Return the [x, y] coordinate for the center point of the cell that contains the specified text.  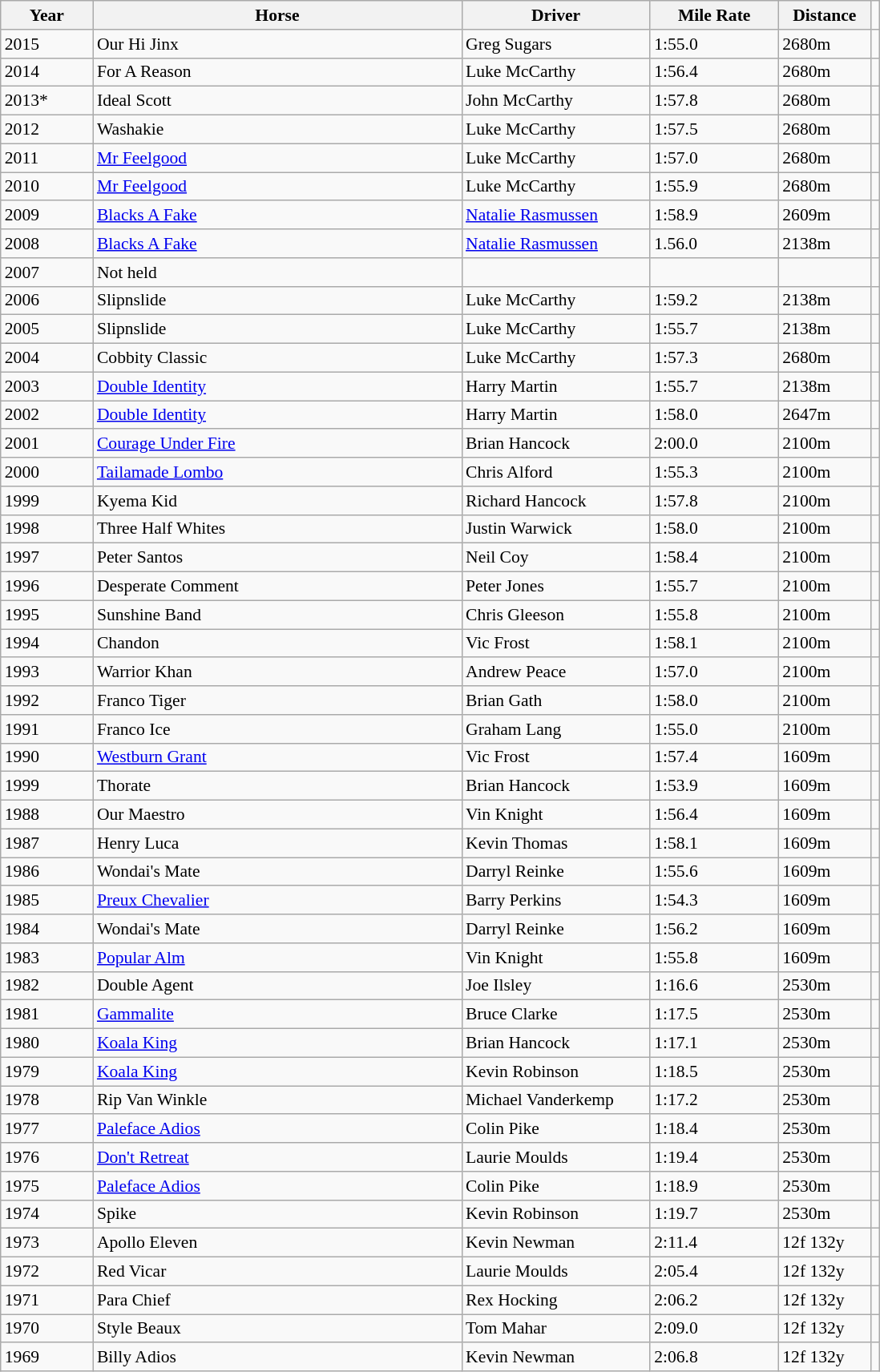
Thorate [277, 786]
1:55.6 [714, 872]
1987 [46, 843]
2008 [46, 244]
Spike [277, 1214]
Graham Lang [556, 729]
Gammalite [277, 1015]
1:19.7 [714, 1214]
Sunshine Band [277, 615]
Three Half Whites [277, 529]
Andrew Peace [556, 672]
John McCarthy [556, 101]
Richard Hancock [556, 501]
1:16.6 [714, 986]
Year [46, 15]
Apollo Eleven [277, 1243]
2:09.0 [714, 1329]
Franco Tiger [277, 700]
Our Maestro [277, 815]
Chandon [277, 644]
Franco Ice [277, 729]
Tailamade Lombo [277, 472]
1978 [46, 1100]
1:19.4 [714, 1157]
Neil Coy [556, 558]
1:57.4 [714, 757]
1972 [46, 1272]
1.56.0 [714, 244]
Driver [556, 15]
Warrior Khan [277, 672]
1:57.5 [714, 130]
1973 [46, 1243]
Chris Gleeson [556, 615]
Billy Adios [277, 1358]
Rex Hocking [556, 1300]
1998 [46, 529]
Tom Mahar [556, 1329]
Distance [824, 15]
1981 [46, 1015]
2014 [46, 72]
Chris Alford [556, 472]
1971 [46, 1300]
1:17.5 [714, 1015]
1995 [46, 615]
2:05.4 [714, 1272]
1976 [46, 1157]
1993 [46, 672]
2009 [46, 216]
1994 [46, 644]
1:59.2 [714, 301]
Courage Under Fire [277, 444]
1:18.4 [714, 1129]
2000 [46, 472]
Mile Rate [714, 15]
1990 [46, 757]
2:11.4 [714, 1243]
2011 [46, 158]
1:18.9 [714, 1186]
1:55.9 [714, 187]
1969 [46, 1358]
1985 [46, 901]
Brian Gath [556, 700]
Don't Retreat [277, 1157]
2007 [46, 272]
Rip Van Winkle [277, 1100]
Popular Alm [277, 958]
1980 [46, 1043]
1:55.3 [714, 472]
1970 [46, 1329]
1997 [46, 558]
1982 [46, 986]
2001 [46, 444]
2002 [46, 415]
Not held [277, 272]
1974 [46, 1214]
Para Chief [277, 1300]
Washakie [277, 130]
1:53.9 [714, 786]
1988 [46, 815]
Our Hi Jinx [277, 44]
1:58.4 [714, 558]
2:06.8 [714, 1358]
1:56.2 [714, 929]
2012 [46, 130]
2:06.2 [714, 1300]
1:17.2 [714, 1100]
2003 [46, 386]
Greg Sugars [556, 44]
Cobbity Classic [277, 358]
Joe Ilsley [556, 986]
2013* [46, 101]
Westburn Grant [277, 757]
1991 [46, 729]
Kyema Kid [277, 501]
Henry Luca [277, 843]
For A Reason [277, 72]
Kevin Thomas [556, 843]
1:57.3 [714, 358]
1:18.5 [714, 1071]
Michael Vanderkemp [556, 1100]
1992 [46, 700]
2:00.0 [714, 444]
Style Beaux [277, 1329]
2609m [824, 216]
1979 [46, 1071]
2015 [46, 44]
2647m [824, 415]
1977 [46, 1129]
2004 [46, 358]
Red Vicar [277, 1272]
Barry Perkins [556, 901]
Desperate Comment [277, 587]
Peter Santos [277, 558]
1983 [46, 958]
Horse [277, 15]
Ideal Scott [277, 101]
2010 [46, 187]
1:54.3 [714, 901]
1:17.1 [714, 1043]
1984 [46, 929]
1996 [46, 587]
Bruce Clarke [556, 1015]
Double Agent [277, 986]
1:58.9 [714, 216]
2006 [46, 301]
2005 [46, 329]
Justin Warwick [556, 529]
Preux Chevalier [277, 901]
1975 [46, 1186]
Peter Jones [556, 587]
1986 [46, 872]
